Return the [X, Y] coordinate for the center point of the cell that contains the specified text.  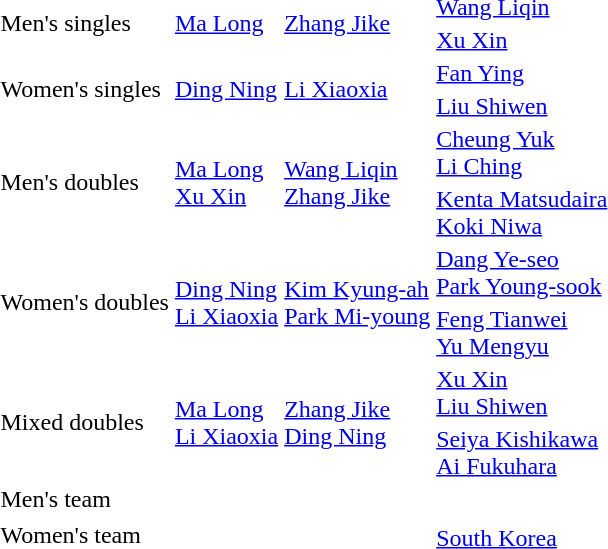
Li Xiaoxia [358, 90]
Ma Long Li Xiaoxia [226, 422]
Wang Liqin Zhang Jike [358, 182]
Ding Ning [226, 90]
Zhang Jike Ding Ning [358, 422]
Ma Long Xu Xin [226, 182]
Kim Kyung-ah Park Mi-young [358, 302]
Ding Ning Li Xiaoxia [226, 302]
